Return (X, Y) of the center of cell containing provided text 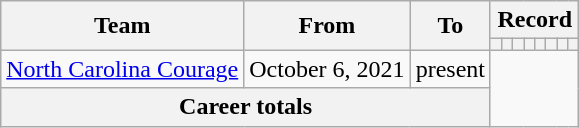
To (450, 26)
present (450, 69)
Record (534, 20)
Team (122, 26)
Career totals (246, 107)
From (327, 26)
North Carolina Courage (122, 69)
October 6, 2021 (327, 69)
